Determine the [X, Y] coordinate at the center of the cell enclosing the given text.  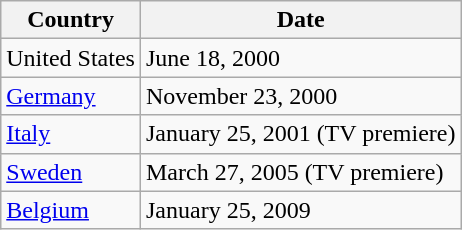
January 25, 2001 (TV premiere) [300, 134]
March 27, 2005 (TV premiere) [300, 172]
November 23, 2000 [300, 96]
June 18, 2000 [300, 58]
January 25, 2009 [300, 210]
Sweden [71, 172]
Country [71, 20]
Date [300, 20]
Italy [71, 134]
United States [71, 58]
Germany [71, 96]
Belgium [71, 210]
